Provide the [x, y] coordinate of the cell's center where the given text is located.  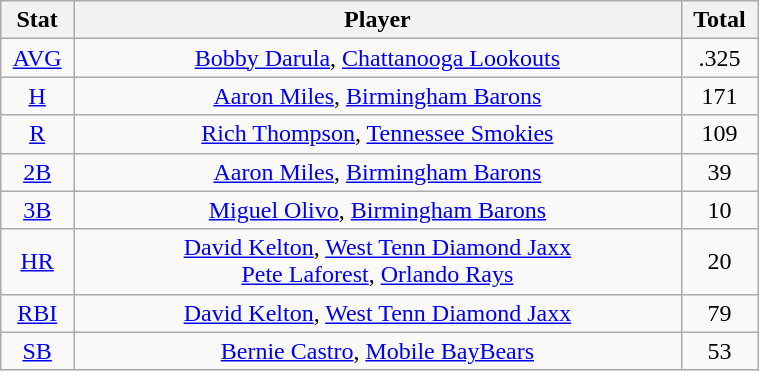
20 [719, 262]
53 [719, 351]
79 [719, 313]
HR [38, 262]
.325 [719, 58]
39 [719, 172]
David Kelton, West Tenn Diamond Jaxx Pete Laforest, Orlando Rays [378, 262]
3B [38, 210]
RBI [38, 313]
Rich Thompson, Tennessee Smokies [378, 134]
SB [38, 351]
Miguel Olivo, Birmingham Barons [378, 210]
109 [719, 134]
171 [719, 96]
R [38, 134]
David Kelton, West Tenn Diamond Jaxx [378, 313]
H [38, 96]
AVG [38, 58]
Player [378, 20]
10 [719, 210]
Total [719, 20]
Bernie Castro, Mobile BayBears [378, 351]
2B [38, 172]
Stat [38, 20]
Bobby Darula, Chattanooga Lookouts [378, 58]
